Return the (X, Y) coordinate for the center point of the cell that contains the specified text.  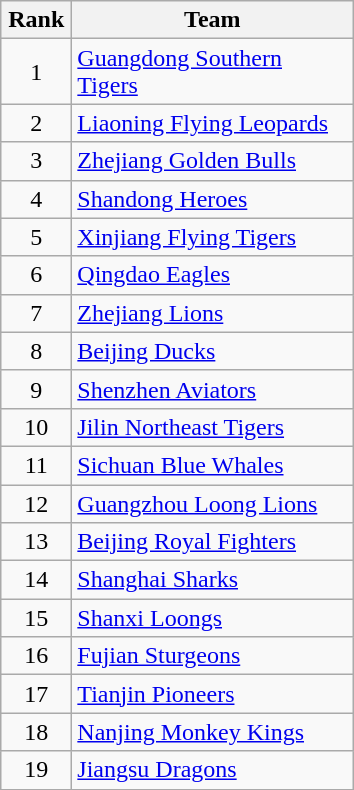
Beijing Ducks (212, 351)
Jiangsu Dragons (212, 770)
Tianjin Pioneers (212, 694)
Sichuan Blue Whales (212, 465)
19 (36, 770)
Beijing Royal Fighters (212, 542)
Guangdong Southern Tigers (212, 72)
9 (36, 389)
7 (36, 313)
13 (36, 542)
17 (36, 694)
Team (212, 20)
11 (36, 465)
6 (36, 275)
4 (36, 199)
Nanjing Monkey Kings (212, 732)
Zhejiang Golden Bulls (212, 161)
16 (36, 656)
8 (36, 351)
15 (36, 618)
Shanghai Sharks (212, 580)
Shandong Heroes (212, 199)
Rank (36, 20)
Qingdao Eagles (212, 275)
Liaoning Flying Leopards (212, 123)
Guangzhou Loong Lions (212, 503)
14 (36, 580)
Fujian Sturgeons (212, 656)
Xinjiang Flying Tigers (212, 237)
3 (36, 161)
Jilin Northeast Tigers (212, 427)
18 (36, 732)
Zhejiang Lions (212, 313)
10 (36, 427)
12 (36, 503)
Shanxi Loongs (212, 618)
Shenzhen Aviators (212, 389)
5 (36, 237)
1 (36, 72)
2 (36, 123)
